Extract the (x, y) coordinate from the center of the cell holding the provided text.  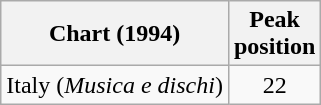
Italy (Musica e dischi) (115, 85)
22 (274, 85)
Chart (1994) (115, 34)
Peakposition (274, 34)
